Return the (X, Y) coordinate for the center point of the cell that contains the specified text.  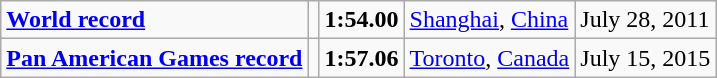
July 28, 2011 (646, 20)
Shanghai, China (490, 20)
World record (154, 20)
1:57.06 (362, 58)
Toronto, Canada (490, 58)
Pan American Games record (154, 58)
July 15, 2015 (646, 58)
1:54.00 (362, 20)
